Find where the given text appears and provide that cell's center as (x, y) coordinate. 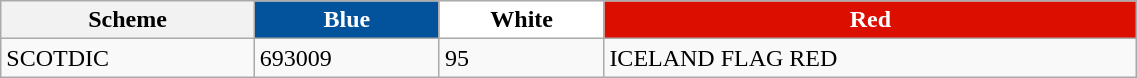
ICELAND FLAG RED (870, 58)
Scheme (128, 20)
693009 (346, 58)
White (521, 20)
95 (521, 58)
Blue (346, 20)
SCOTDIC (128, 58)
Red (870, 20)
